Identify which cell holds the provided text, then report its [X, Y] central coordinate. 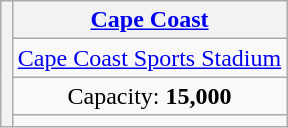
Cape Coast [149, 20]
Capacity: 15,000 [149, 96]
Cape Coast Sports Stadium [149, 58]
